Output the (x, y) coordinate of the center of the cell containing the given text.  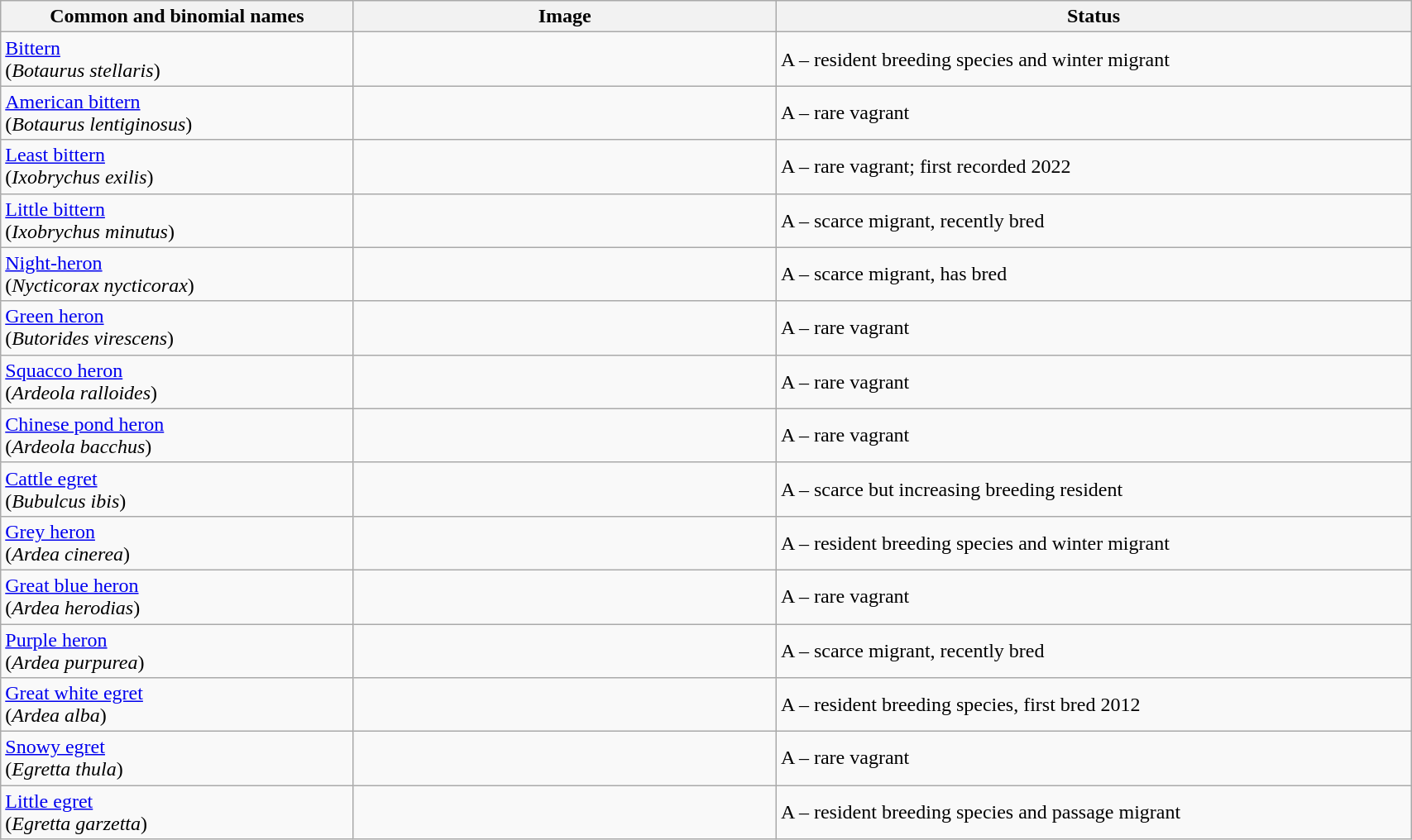
Status (1094, 17)
Grey heron(Ardea cinerea) (177, 542)
Image (564, 17)
A – scarce migrant, has bred (1094, 274)
American bittern(Botaurus lentiginosus) (177, 112)
A – scarce but increasing breeding resident (1094, 489)
Common and binomial names (177, 17)
Little bittern(Ixobrychus minutus) (177, 220)
Night-heron(Nycticorax nycticorax) (177, 274)
Cattle egret(Bubulcus ibis) (177, 489)
A – resident breeding species and passage migrant (1094, 812)
Great white egret(Ardea alba) (177, 704)
Least bittern(Ixobrychus exilis) (177, 167)
Snowy egret(Egretta thula) (177, 759)
Chinese pond heron(Ardeola bacchus) (177, 435)
Little egret(Egretta garzetta) (177, 812)
Bittern(Botaurus stellaris) (177, 60)
Squacco heron(Ardeola ralloides) (177, 382)
Purple heron(Ardea purpurea) (177, 650)
A – rare vagrant; first recorded 2022 (1094, 167)
Green heron(Butorides virescens) (177, 327)
Great blue heron(Ardea herodias) (177, 597)
A – resident breeding species, first bred 2012 (1094, 704)
